Pinpoint the cell where the given text exists, returning its [X, Y] midpoint coordinate. 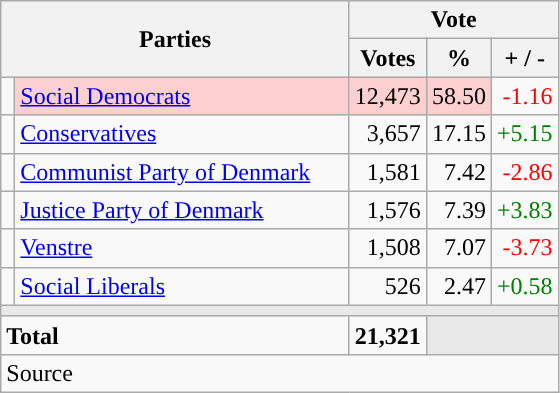
Communist Party of Denmark [182, 172]
526 [388, 286]
Vote [454, 20]
Social Liberals [182, 286]
Source [280, 373]
+5.15 [524, 134]
Venstre [182, 248]
Parties [176, 39]
12,473 [388, 96]
+0.58 [524, 286]
58.50 [458, 96]
+ / - [524, 58]
-1.16 [524, 96]
Votes [388, 58]
-3.73 [524, 248]
1,581 [388, 172]
-2.86 [524, 172]
2.47 [458, 286]
3,657 [388, 134]
Total [176, 335]
+3.83 [524, 210]
Justice Party of Denmark [182, 210]
% [458, 58]
21,321 [388, 335]
Conservatives [182, 134]
7.42 [458, 172]
1,576 [388, 210]
7.39 [458, 210]
17.15 [458, 134]
Social Democrats [182, 96]
7.07 [458, 248]
1,508 [388, 248]
